Find where the given text appears and provide that cell's center as (X, Y) coordinate. 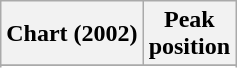
Chart (2002) (72, 34)
Peakposition (189, 34)
